Pinpoint the cell where the given text exists, returning its (x, y) midpoint coordinate. 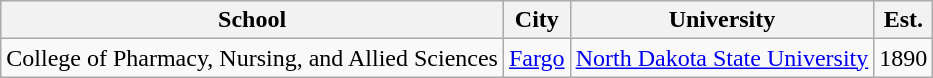
University (722, 20)
Fargo (536, 58)
City (536, 20)
School (252, 20)
North Dakota State University (722, 58)
Est. (904, 20)
1890 (904, 58)
College of Pharmacy, Nursing, and Allied Sciences (252, 58)
